Return the [x, y] coordinate for the center point of the cell that contains the specified text.  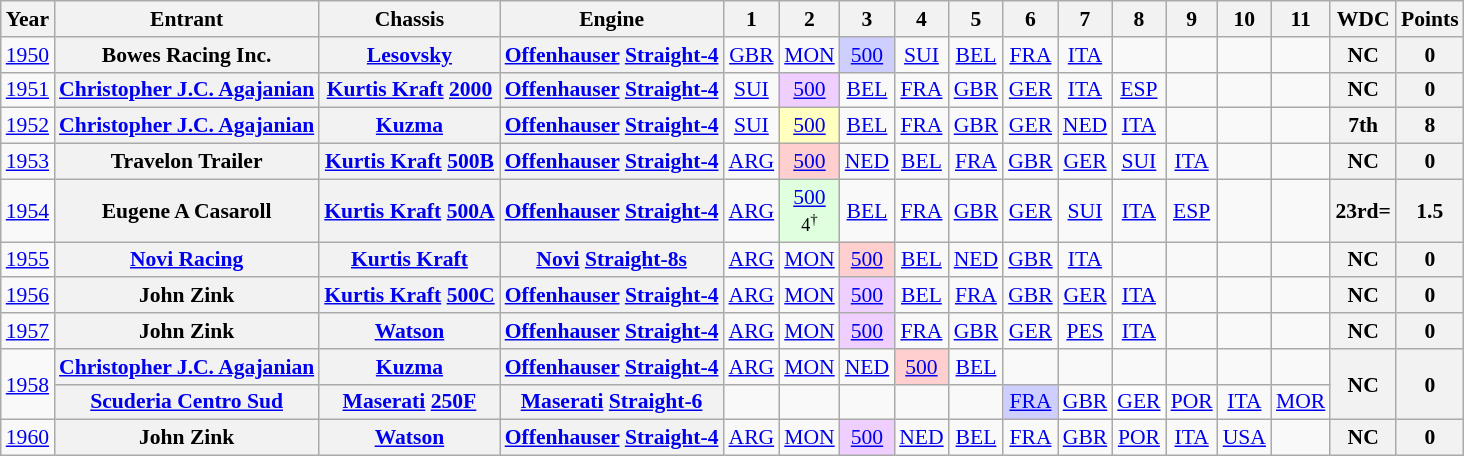
1954 [28, 210]
1 [751, 19]
1956 [28, 296]
1960 [28, 438]
Scuderia Centro Sud [186, 402]
Travelon Trailer [186, 162]
9 [1192, 19]
1953 [28, 162]
Bowes Racing Inc. [186, 55]
Maserati 250F [409, 402]
Year [28, 19]
23rd= [1363, 210]
Eugene A Casaroll [186, 210]
1958 [28, 384]
1955 [28, 260]
Entrant [186, 19]
1957 [28, 331]
6 [1030, 19]
Maserati Straight-6 [612, 402]
1950 [28, 55]
Lesovsky [409, 55]
Kurtis Kraft [409, 260]
Kurtis Kraft 500A [409, 210]
Chassis [409, 19]
3 [867, 19]
2 [810, 19]
5004† [810, 210]
1951 [28, 90]
1.5 [1430, 210]
WDC [1363, 19]
4 [921, 19]
5 [976, 19]
Novi Straight-8s [612, 260]
Engine [612, 19]
1952 [28, 126]
7th [1363, 126]
USA [1244, 438]
10 [1244, 19]
Points [1430, 19]
PES [1086, 331]
Kurtis Kraft 2000 [409, 90]
11 [1300, 19]
Kurtis Kraft 500B [409, 162]
MOR [1300, 402]
Novi Racing [186, 260]
7 [1086, 19]
Kurtis Kraft 500C [409, 296]
